Search for the cell housing the specified text and yield its [x, y] center coordinate. 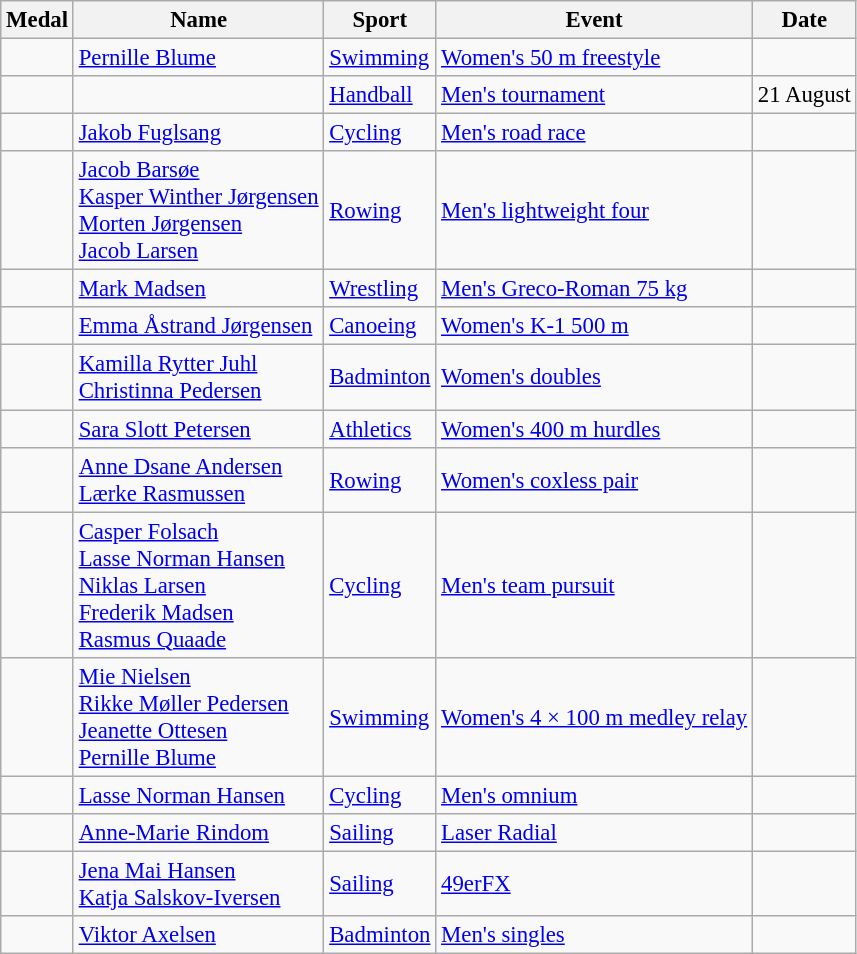
Date [804, 20]
Women's coxless pair [594, 480]
Canoeing [380, 327]
21 August [804, 95]
Pernille Blume [198, 58]
Anne Dsane AndersenLærke Rasmussen [198, 480]
Men's tournament [594, 95]
Men's Greco-Roman 75 kg [594, 289]
Women's doubles [594, 378]
Sport [380, 20]
Men's singles [594, 935]
Women's 400 m hurdles [594, 429]
Jakob Fuglsang [198, 133]
Athletics [380, 429]
Men's team pursuit [594, 585]
Men's road race [594, 133]
Handball [380, 95]
Women's K-1 500 m [594, 327]
Name [198, 20]
Wrestling [380, 289]
Event [594, 20]
Mie NielsenRikke Møller PedersenJeanette OttesenPernille Blume [198, 716]
Medal [38, 20]
Jacob BarsøeKasper Winther JørgensenMorten JørgensenJacob Larsen [198, 210]
Women's 50 m freestyle [594, 58]
Sara Slott Petersen [198, 429]
Casper FolsachLasse Norman HansenNiklas LarsenFrederik MadsenRasmus Quaade [198, 585]
Mark Madsen [198, 289]
Anne-Marie Rindom [198, 833]
Jena Mai HansenKatja Salskov-Iversen [198, 884]
Laser Radial [594, 833]
Lasse Norman Hansen [198, 795]
Women's 4 × 100 m medley relay [594, 716]
Men's lightweight four [594, 210]
Emma Åstrand Jørgensen [198, 327]
49erFX [594, 884]
Viktor Axelsen [198, 935]
Men's omnium [594, 795]
Kamilla Rytter JuhlChristinna Pedersen [198, 378]
